Search for the cell housing the specified text and yield its (X, Y) center coordinate. 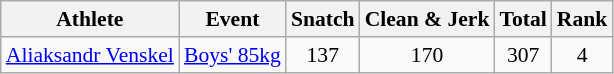
Total (522, 19)
Rank (582, 19)
Boys' 85kg (232, 55)
170 (428, 55)
Aliaksandr Venskel (90, 55)
4 (582, 55)
307 (522, 55)
Athlete (90, 19)
Event (232, 19)
Clean & Jerk (428, 19)
Snatch (323, 19)
137 (323, 55)
